Search for the cell housing the specified text and yield its [X, Y] center coordinate. 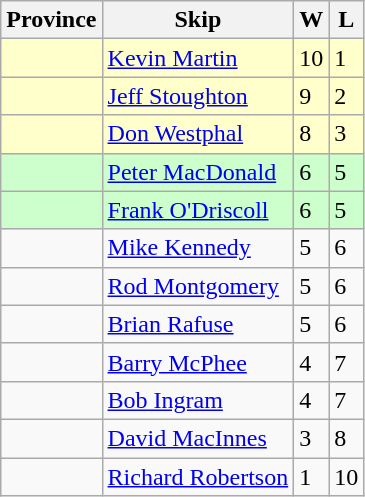
9 [312, 96]
Richard Robertson [198, 477]
Frank O'Driscoll [198, 210]
Bob Ingram [198, 400]
Jeff Stoughton [198, 96]
W [312, 20]
Don Westphal [198, 134]
David MacInnes [198, 438]
Brian Rafuse [198, 324]
Mike Kennedy [198, 248]
2 [346, 96]
Skip [198, 20]
Kevin Martin [198, 58]
Province [52, 20]
Rod Montgomery [198, 286]
Barry McPhee [198, 362]
Peter MacDonald [198, 172]
L [346, 20]
